Locate the cell with the specified text and output its [x, y] center coordinate. 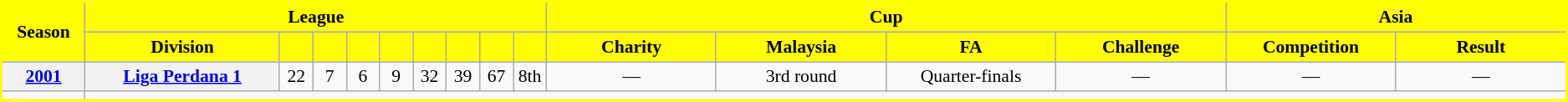
Division [182, 47]
FA [972, 47]
9 [396, 77]
Malaysia [801, 47]
6 [363, 77]
32 [430, 77]
2001 [43, 77]
Liga Perdana 1 [182, 77]
39 [463, 77]
Cup [886, 17]
8th [530, 77]
3rd round [801, 77]
Quarter-finals [972, 77]
Result [1481, 47]
Challenge [1141, 47]
Asia [1397, 17]
Season [43, 32]
22 [296, 77]
Competition [1311, 47]
League [316, 17]
Charity [632, 47]
7 [329, 77]
67 [497, 77]
